Identify which cell holds the provided text, then report its (x, y) central coordinate. 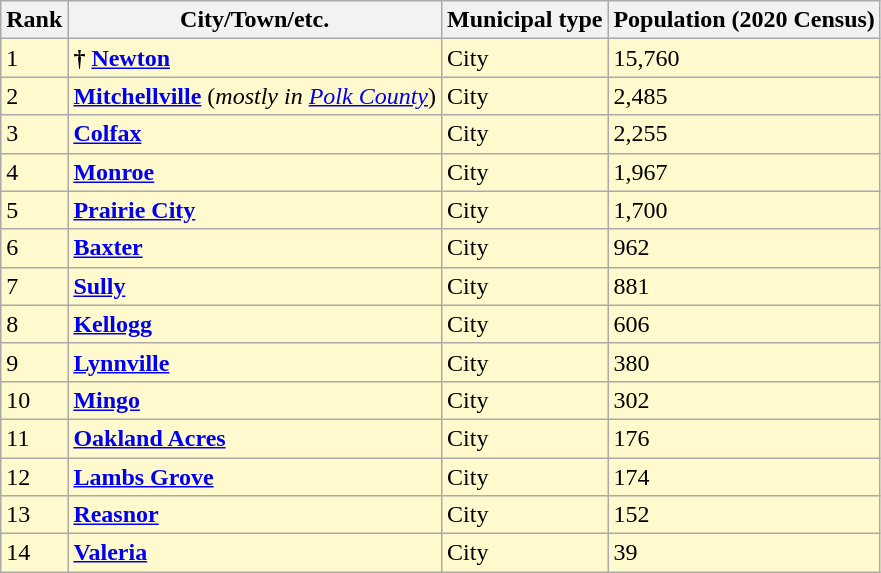
Reasnor (255, 515)
Lynnville (255, 362)
3 (34, 134)
10 (34, 400)
606 (744, 324)
14 (34, 553)
12 (34, 477)
152 (744, 515)
Municipal type (525, 20)
Kellogg (255, 324)
4 (34, 172)
Monroe (255, 172)
8 (34, 324)
380 (744, 362)
11 (34, 438)
5 (34, 210)
176 (744, 438)
Population (2020 Census) (744, 20)
Mingo (255, 400)
Mitchellville (mostly in Polk County) (255, 96)
† Newton (255, 58)
Prairie City (255, 210)
Rank (34, 20)
39 (744, 553)
Valeria (255, 553)
302 (744, 400)
7 (34, 286)
Sully (255, 286)
13 (34, 515)
Colfax (255, 134)
6 (34, 248)
962 (744, 248)
2,255 (744, 134)
174 (744, 477)
1,967 (744, 172)
881 (744, 286)
Baxter (255, 248)
1 (34, 58)
9 (34, 362)
Oakland Acres (255, 438)
Lambs Grove (255, 477)
2 (34, 96)
2,485 (744, 96)
City/Town/etc. (255, 20)
15,760 (744, 58)
1,700 (744, 210)
